From the cell containing the given text, extract its center point as [x, y] coordinate. 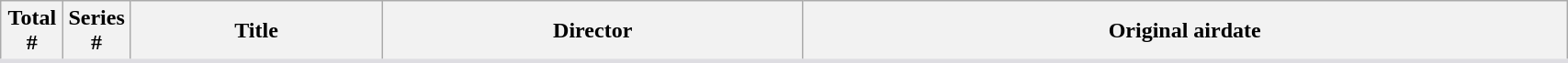
Title [255, 31]
Total# [32, 31]
Director [593, 31]
Series# [96, 31]
Original airdate [1185, 31]
